Extract the [X, Y] coordinate from the center of the cell holding the provided text.  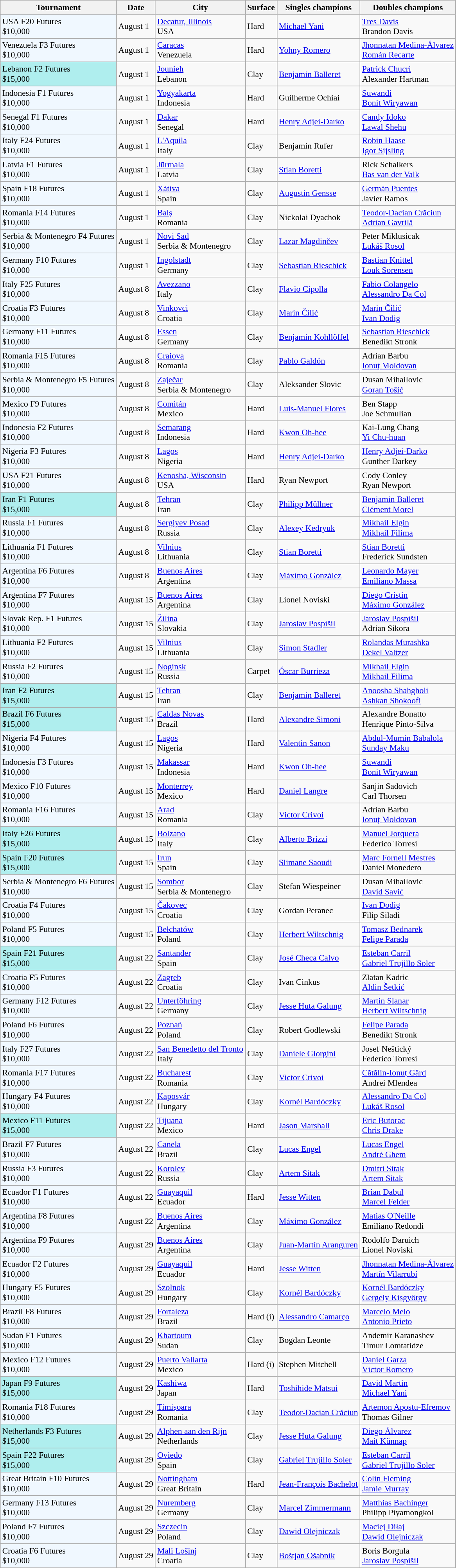
Romania F18 Futures$10,000 [59, 1412]
ComitánMexico [200, 409]
Germany F10 Futures$10,000 [59, 265]
Nickolai Dyachok [318, 217]
Henry Adjei-Darko Gunther Darkey [408, 457]
Daniele Giorgini [318, 1054]
Alessandro Da Col Lukáš Rosol [408, 1102]
Germany F13 Futures$10,000 [59, 1508]
KaposvárHungary [200, 1102]
CraiovaRomania [200, 361]
BełchatówPoland [200, 934]
Lionel Noviski [318, 600]
Doubles champions [408, 7]
Jean-François Bachelot [318, 1484]
Aleksander Slovic [318, 385]
Nigeria F4 Futures$10,000 [59, 744]
NurembergGermany [200, 1508]
Slovak Rep. F1 Futures$10,000 [59, 624]
Óscar Burrieza [318, 672]
Josef Neštický Federico Torresi [408, 1054]
Croatia F3 Futures$10,000 [59, 313]
Tomasz Bednarek Felipe Parada [408, 934]
Dmitri Sitak Artem Sitak [408, 1174]
Russia F2 Futures$10,000 [59, 672]
Abdul-Mumin Babalola Sunday Maku [408, 744]
NottinghamGreat Britain [200, 1484]
TijuanaMexico [200, 1126]
Guilherme Ochiai [318, 98]
Boštjan Ošabnik [318, 1556]
IngolstadtGermany [200, 265]
Daniel Garza Víctor Romero [408, 1364]
Gabriel Trujillo Soler [318, 1460]
Germany F11 Futures$10,000 [59, 337]
Spain F21 Futures$15,000 [59, 959]
Leonardo Mayer Emiliano Massa [408, 576]
Diego Cristin Máximo González [408, 600]
Indonesia F3 Futures$10,000 [59, 767]
Jhonnatan Medina-Álvarez Martín Vilarrubí [408, 1269]
Ivan Cinkus [318, 982]
Great Britain F10 Futures$10,000 [59, 1484]
Senegal F1 Futures$10,000 [59, 122]
Bogdan Leonte [318, 1341]
Argentina F8 Futures$10,000 [59, 1221]
Sudan F1 Futures$10,000 [59, 1341]
Poland F7 Futures$10,000 [59, 1532]
ZaječarSerbia & Montenegro [200, 385]
Indonesia F1 Futures$10,000 [59, 98]
Alberto Brizzi [318, 839]
Robert Godlewski [318, 1030]
BolzanoItaly [200, 839]
BalșRomania [200, 217]
Venezuela F3 Futures$10,000 [59, 50]
JouniehLebanon [200, 74]
Indonesia F2 Futures$10,000 [59, 432]
SemarangIndonesia [200, 432]
City [200, 7]
Stefan Wiespeiner [318, 887]
Carpet [261, 672]
Anoosha Shahgholi Ashkan Shokoofi [408, 695]
Teodor-Dacian Crăciun Adrian Gavrilă [408, 217]
Sergiyev PosadRussia [200, 528]
Robin Haase Igor Sijsling [408, 145]
Sanjin Sadovich Carl Thorsen [408, 791]
NoginskRussia [200, 672]
Jhonnatan Medina-Álvarez Román Recarte [408, 50]
Valentin Sanon [318, 744]
Flavio Cipolla [318, 289]
KhartoumSudan [200, 1341]
Matias O'Neille Emiliano Redondi [408, 1221]
Mexico F10 Futures$10,000 [59, 791]
BucharestRomania [200, 1077]
VinkovciCroatia [200, 313]
Rodolfo Daruich Lionel Noviski [408, 1245]
CaracasVenezuela [200, 50]
Herbert Wiltschnig [318, 934]
Marc Fornell Mestres Daniel Monedero [408, 862]
Rick Schalkers Bas van der Valk [408, 170]
Romania F16 Futures$10,000 [59, 815]
SzolnokHungary [200, 1292]
Italy F24 Futures$10,000 [59, 145]
Hungary F5 Futures$10,000 [59, 1292]
Mexico F11 Futures$15,000 [59, 1126]
Toshihide Matsui [318, 1389]
Nigeria F3 Futures$10,000 [59, 457]
Puerto VallartaMexico [200, 1364]
Sebastian Rieschick Benedikt Stronk [408, 337]
Lebanon F2 Futures$15,000 [59, 74]
Felipe Parada Benedikt Stronk [408, 1030]
Romania F15 Futures$10,000 [59, 361]
TimișoaraRomania [200, 1412]
Matthias Bachinger Philipp Piyamongkol [408, 1508]
OviedoSpain [200, 1460]
José Checa Calvo [318, 959]
Dusan Mihailovic Goran Tošić [408, 385]
Brazil F7 Futures$10,000 [59, 1149]
Dusan Mihailovic David Savić [408, 887]
AvezzanoItaly [200, 289]
Colin Fleming Jamie Murray [408, 1484]
Sebastian Rieschick [318, 265]
Ben Stapp Joe Schmulian [408, 409]
KashiwaJapan [200, 1389]
YogyakartaIndonesia [200, 98]
Jason Marshall [318, 1126]
Lucas Engel André Ghem [408, 1149]
Caldas NovasBrazil [200, 719]
Mexico F9 Futures$10,000 [59, 409]
Simon Stadler [318, 647]
Croatia F4 Futures$10,000 [59, 910]
Italy F25 Futures$10,000 [59, 289]
Jaroslav Pospíšil Adrian Sikora [408, 624]
Zlatan Kadric Aldin Šetkić [408, 982]
Romania F14 Futures$10,000 [59, 217]
Pablo Galdón [318, 361]
Italy F27 Futures$10,000 [59, 1054]
Poland F5 Futures$10,000 [59, 934]
Daniel Langre [318, 791]
Hungary F4 Futures$10,000 [59, 1102]
Argentina F9 Futures$10,000 [59, 1245]
Spain F22 Futures$15,000 [59, 1460]
Jaroslav Pospíšil [318, 624]
USA F20 Futures$10,000 [59, 27]
Alessandro Camarço [318, 1317]
Patrick Chucri Alexander Hartman [408, 74]
ČakovecCroatia [200, 910]
Mexico F12 Futures$10,000 [59, 1364]
MakassarIndonesia [200, 767]
Marcelo Melo Antonio Prieto [408, 1317]
Novi SadSerbia & Montenegro [200, 242]
Tres Davis Brandon Davis [408, 27]
Ivan Dodig Filip Siladi [408, 910]
Juan-Martín Aranguren [318, 1245]
XàtivaSpain [200, 194]
Alexandre Bonatto Henrique Pinto-Silva [408, 719]
Benjamin Kohllöffel [318, 337]
CanelaBrazil [200, 1149]
Iran F2 Futures$15,000 [59, 695]
Croatia F5 Futures$10,000 [59, 982]
Argentina F6 Futures$10,000 [59, 576]
Russia F1 Futures$10,000 [59, 528]
Romania F17 Futures$10,000 [59, 1077]
Slimane Saoudi [318, 862]
Bastian Knittel Louk Sorensen [408, 265]
Alphen aan den RijnNetherlands [200, 1436]
Serbia & Montenegro F4 Futures$10,000 [59, 242]
San Benedetto del TrontoItaly [200, 1054]
DakarSenegal [200, 122]
Augustin Gensse [318, 194]
Singles champions [318, 7]
Teodor-Dacian Crăciun [318, 1412]
L'AquilaItaly [200, 145]
Artemon Apostu-Efremov Thomas Gilner [408, 1412]
Marin Čilić [318, 313]
Michael Yani [318, 27]
MonterreyMexico [200, 791]
Manuel Jorquera Federico Torresi [408, 839]
PoznańPoland [200, 1030]
Italy F26 Futures$15,000 [59, 839]
Kornél Bardóczky Gergely Kisgyörgy [408, 1292]
Benjamin Rufer [318, 145]
EssenGermany [200, 337]
David Martin Michael Yani [408, 1389]
ŽilinaSlovakia [200, 624]
Spain F20 Futures$15,000 [59, 862]
Iran F1 Futures$15,000 [59, 504]
Gordan Peranec [318, 910]
SomborSerbia & Montenegro [200, 887]
Serbia & Montenegro F6 Futures$10,000 [59, 887]
JūrmalaLatvia [200, 170]
Andemir Karanashev Timur Lomtatidze [408, 1341]
Brazil F8 Futures$10,000 [59, 1317]
Kai-Lung Chang Yi Chu-huan [408, 432]
Surface [261, 7]
Luis-Manuel Flores [318, 409]
Maciej Diłaj Dawid Olejniczak [408, 1532]
AradRomania [200, 815]
Alexandre Simoni [318, 719]
Kenosha, WisconsinUSA [200, 480]
Russia F3 Futures$10,000 [59, 1174]
Lazar Magdinčev [318, 242]
Artem Sitak [318, 1174]
Lithuania F1 Futures$10,000 [59, 552]
Date [135, 7]
Marin Čilić Ivan Dodig [408, 313]
FortalezaBrazil [200, 1317]
UnterföhringGermany [200, 1006]
Candy Idoko Lawal Shehu [408, 122]
Peter Miklusicak Lukáš Rosol [408, 242]
Marcel Zimmermann [318, 1508]
Spain F18 Futures$10,000 [59, 194]
Fabio Colangelo Alessandro Da Col [408, 289]
SantanderSpain [200, 959]
Brazil F6 Futures$15,000 [59, 719]
Stian Boretti Frederick Sundsten [408, 552]
Rolandas Murashka Dekel Valtzer [408, 647]
Tournament [59, 7]
Ryan Newport [318, 480]
Germán Puentes Javier Ramos [408, 194]
Latvia F1 Futures$10,000 [59, 170]
Decatur, IllinoisUSA [200, 27]
IrunSpain [200, 862]
USA F21 Futures$10,000 [59, 480]
ZagrebCroatia [200, 982]
Martin Slanar Herbert Wiltschnig [408, 1006]
Netherlands F3 Futures$15,000 [59, 1436]
Eric Butorac Chris Drake [408, 1126]
Serbia & Montenegro F5 Futures$10,000 [59, 385]
Yohny Romero [318, 50]
Brian Dabul Marcel Felder [408, 1197]
Lithuania F2 Futures$10,000 [59, 647]
Ecuador F2 Futures$10,000 [59, 1269]
Benjamin Balleret Clément Morel [408, 504]
Lucas Engel [318, 1149]
Poland F6 Futures$10,000 [59, 1030]
KorolevRussia [200, 1174]
Philipp Müllner [318, 504]
Cody Conley Ryan Newport [408, 480]
Cătălin-Ionuț Gârd Andrei Mlendea [408, 1077]
Alexey Kedryuk [318, 528]
Diego Álvarez Mait Künnap [408, 1436]
Japan F9 Futures$15,000 [59, 1389]
Croatia F6 Futures$10,000 [59, 1556]
Mali LošinjCroatia [200, 1556]
Ecuador F1 Futures$10,000 [59, 1197]
Argentina F7 Futures$10,000 [59, 600]
Germany F12 Futures$10,000 [59, 1006]
Dawid Olejniczak [318, 1532]
SzczecinPoland [200, 1532]
Boris Borgula Jaroslav Pospíšil [408, 1556]
Stephen Mitchell [318, 1364]
